Identify which cell holds the provided text, then report its (X, Y) central coordinate. 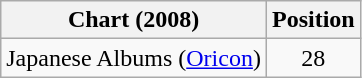
Chart (2008) (134, 20)
Japanese Albums (Oricon) (134, 58)
28 (313, 58)
Position (313, 20)
